Provide the [X, Y] coordinate of the cell's center where the given text is located.  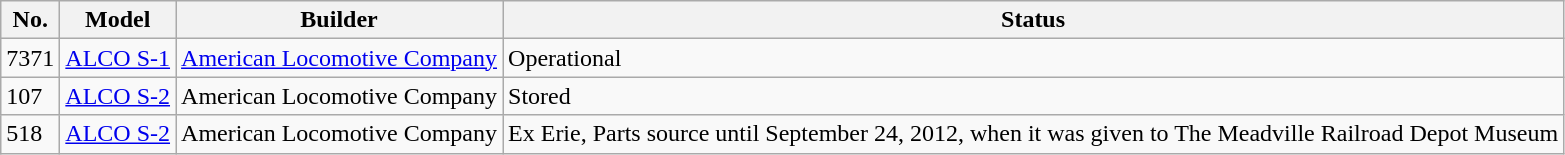
ALCO S-1 [118, 58]
No. [30, 20]
Status [1034, 20]
518 [30, 134]
Ex Erie, Parts source until September 24, 2012, when it was given to The Meadville Railroad Depot Museum [1034, 134]
Builder [340, 20]
Operational [1034, 58]
107 [30, 96]
7371 [30, 58]
Stored [1034, 96]
Model [118, 20]
